Extract the (x, y) coordinate from the center of the cell holding the provided text.  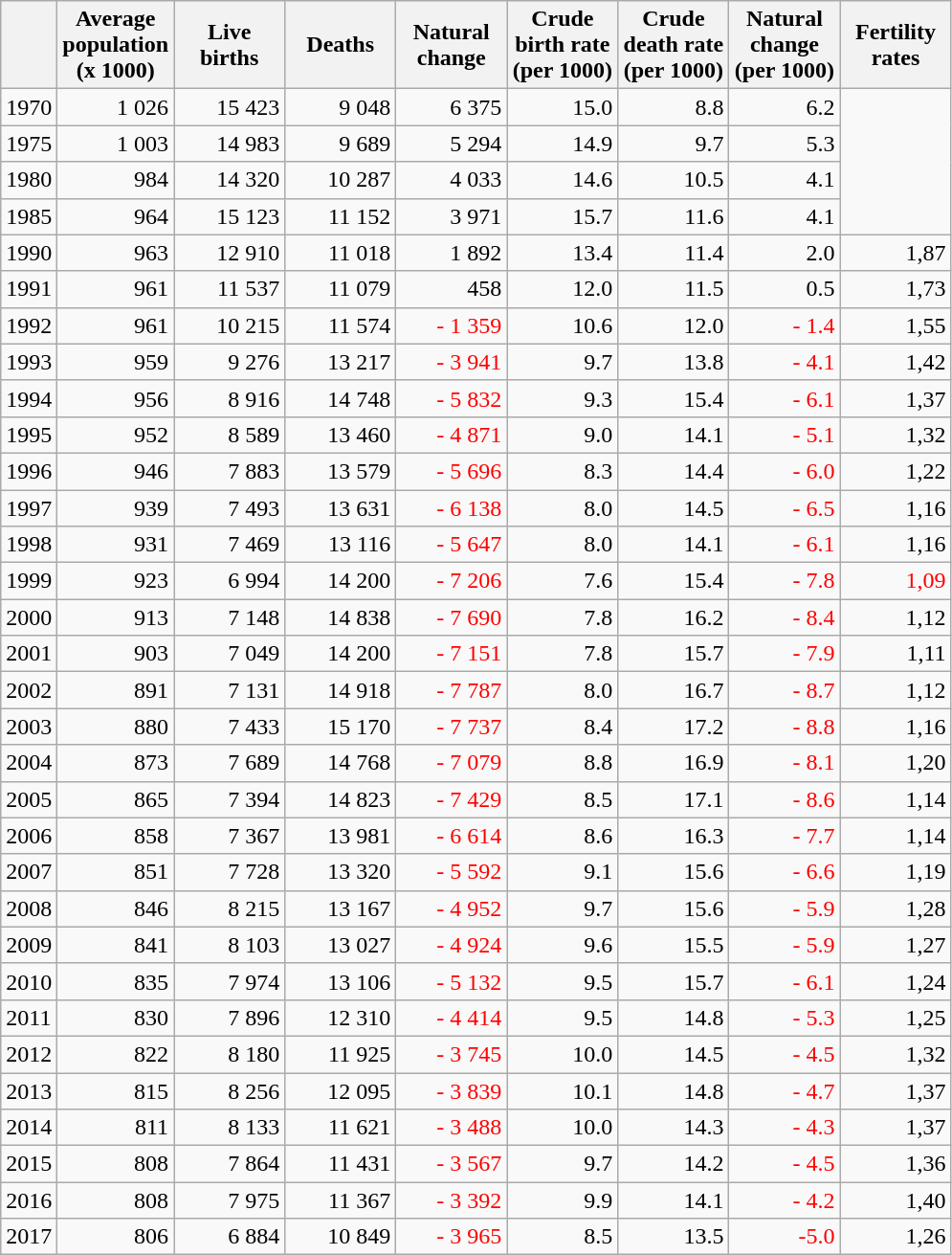
8 103 (230, 945)
11 431 (341, 1164)
10.1 (563, 1090)
1,87 (896, 253)
- 8.1 (785, 763)
865 (116, 799)
2.0 (785, 253)
13 116 (341, 545)
873 (116, 763)
7 883 (230, 471)
1991 (29, 289)
2002 (29, 690)
- 7.9 (785, 654)
- 4.2 (785, 1200)
7 394 (230, 799)
7 974 (230, 981)
2006 (29, 836)
1998 (29, 545)
- 6 138 (452, 508)
17.2 (674, 727)
1,27 (896, 945)
16.7 (674, 690)
8.6 (563, 836)
7 131 (230, 690)
11 079 (341, 289)
7 049 (230, 654)
11 152 (341, 216)
- 7 690 (452, 617)
11 925 (341, 1054)
815 (116, 1090)
13.8 (674, 362)
10.5 (674, 180)
2000 (29, 617)
13 320 (341, 872)
959 (116, 362)
10 287 (341, 180)
- 5.3 (785, 1018)
2008 (29, 908)
0.5 (785, 289)
7 689 (230, 763)
- 4.7 (785, 1090)
11.4 (674, 253)
2003 (29, 727)
891 (116, 690)
2015 (29, 1164)
16.2 (674, 617)
7 975 (230, 1200)
7 728 (230, 872)
Natural change (per 1000) (785, 45)
1995 (29, 435)
- 3 567 (452, 1164)
6.2 (785, 107)
- 7.8 (785, 581)
2001 (29, 654)
14.6 (563, 180)
14.4 (674, 471)
1,28 (896, 908)
1999 (29, 581)
1,20 (896, 763)
14 838 (341, 617)
7.6 (563, 581)
16.9 (674, 763)
913 (116, 617)
1,40 (896, 1200)
841 (116, 945)
1985 (29, 216)
- 4.1 (785, 362)
8.4 (563, 727)
15.0 (563, 107)
14 823 (341, 799)
Natural change (452, 45)
- 8.4 (785, 617)
Live births (230, 45)
-5.0 (785, 1237)
13.4 (563, 253)
8 180 (230, 1054)
2013 (29, 1090)
1,36 (896, 1164)
- 6.5 (785, 508)
2009 (29, 945)
15 170 (341, 727)
- 8.8 (785, 727)
- 5 592 (452, 872)
1,09 (896, 581)
Deaths (341, 45)
851 (116, 872)
2005 (29, 799)
- 4.3 (785, 1128)
13 027 (341, 945)
822 (116, 1054)
830 (116, 1018)
1,24 (896, 981)
1993 (29, 362)
9.3 (563, 398)
835 (116, 981)
- 5 696 (452, 471)
- 5.1 (785, 435)
13 460 (341, 435)
- 7 151 (452, 654)
9 048 (341, 107)
- 8.7 (785, 690)
- 8.6 (785, 799)
Crude birth rate (per 1000) (563, 45)
14.3 (674, 1128)
14.2 (674, 1164)
1 026 (116, 107)
- 1 359 (452, 325)
9.1 (563, 872)
9.6 (563, 945)
- 7 079 (452, 763)
14.9 (563, 144)
6 884 (230, 1237)
458 (452, 289)
15 123 (230, 216)
13 579 (341, 471)
14 918 (341, 690)
- 7 737 (452, 727)
846 (116, 908)
14 983 (230, 144)
1992 (29, 325)
17.1 (674, 799)
- 4 952 (452, 908)
1990 (29, 253)
939 (116, 508)
- 3 839 (452, 1090)
13.5 (674, 1237)
1,55 (896, 325)
- 1.4 (785, 325)
8 133 (230, 1128)
964 (116, 216)
2016 (29, 1200)
5 294 (452, 144)
1997 (29, 508)
1,26 (896, 1237)
15.5 (674, 945)
- 4 924 (452, 945)
9.9 (563, 1200)
2004 (29, 763)
15 423 (230, 107)
14 320 (230, 180)
12 910 (230, 253)
806 (116, 1237)
9.0 (563, 435)
Average population (x 1000) (116, 45)
13 217 (341, 362)
1,22 (896, 471)
880 (116, 727)
7 493 (230, 508)
- 6.6 (785, 872)
956 (116, 398)
7 433 (230, 727)
9 689 (341, 144)
11 574 (341, 325)
7 367 (230, 836)
14 748 (341, 398)
8 256 (230, 1090)
3 971 (452, 216)
14 768 (341, 763)
4 033 (452, 180)
2010 (29, 981)
- 6 614 (452, 836)
2007 (29, 872)
12 310 (341, 1018)
1,73 (896, 289)
11 367 (341, 1200)
1,19 (896, 872)
1975 (29, 144)
984 (116, 180)
1 892 (452, 253)
- 7.7 (785, 836)
7 469 (230, 545)
1970 (29, 107)
1996 (29, 471)
- 4 871 (452, 435)
13 167 (341, 908)
- 7 206 (452, 581)
10.6 (563, 325)
1,42 (896, 362)
- 5 832 (452, 398)
7 864 (230, 1164)
811 (116, 1128)
11 621 (341, 1128)
- 6.0 (785, 471)
- 3 745 (452, 1054)
8 215 (230, 908)
13 106 (341, 981)
1,11 (896, 654)
963 (116, 253)
11.6 (674, 216)
11.5 (674, 289)
- 7 429 (452, 799)
9 276 (230, 362)
13 631 (341, 508)
8 589 (230, 435)
- 4 414 (452, 1018)
- 3 392 (452, 1200)
1994 (29, 398)
- 5 132 (452, 981)
7 148 (230, 617)
8.3 (563, 471)
Fertility rates (896, 45)
10 215 (230, 325)
1,25 (896, 1018)
16.3 (674, 836)
931 (116, 545)
2012 (29, 1054)
Crude death rate (per 1000) (674, 45)
5.3 (785, 144)
11 537 (230, 289)
1980 (29, 180)
10 849 (341, 1237)
952 (116, 435)
6 994 (230, 581)
8 916 (230, 398)
923 (116, 581)
2011 (29, 1018)
12 095 (341, 1090)
1 003 (116, 144)
- 3 965 (452, 1237)
- 3 941 (452, 362)
946 (116, 471)
903 (116, 654)
- 7 787 (452, 690)
2017 (29, 1237)
11 018 (341, 253)
2014 (29, 1128)
- 3 488 (452, 1128)
- 5 647 (452, 545)
7 896 (230, 1018)
6 375 (452, 107)
13 981 (341, 836)
858 (116, 836)
